Search for the cell housing the specified text and yield its (x, y) center coordinate. 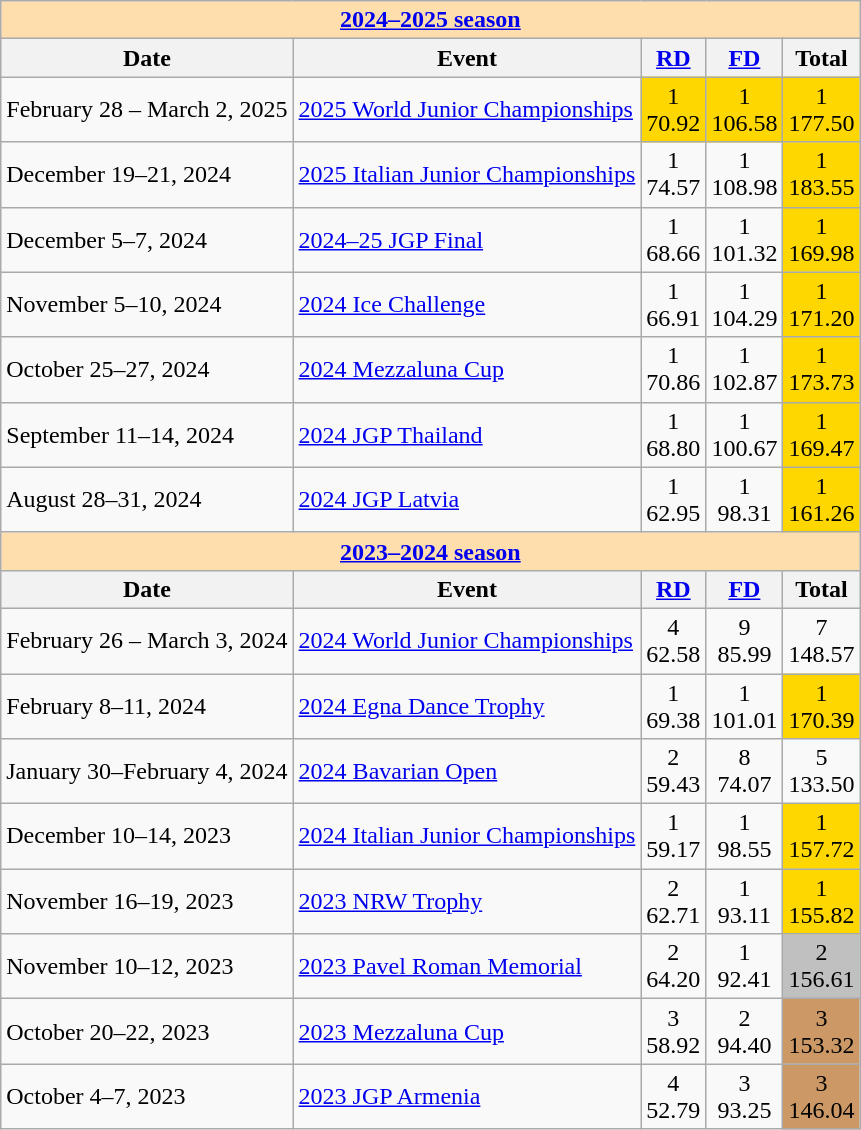
1 161.26 (822, 500)
2 94.40 (744, 1032)
1 170.39 (822, 706)
1 70.92 (674, 110)
3 146.04 (822, 1096)
1 92.41 (744, 966)
1 66.91 (674, 304)
2023 Pavel Roman Memorial (467, 966)
1 101.01 (744, 706)
1 74.57 (674, 174)
1 173.73 (822, 370)
August 28–31, 2024 (147, 500)
October 20–22, 2023 (147, 1032)
7 148.57 (822, 640)
1 100.67 (744, 434)
2023 JGP Armenia (467, 1096)
2024 JGP Thailand (467, 434)
2023–2024 season (430, 551)
1 108.98 (744, 174)
1 68.80 (674, 434)
2025 World Junior Championships (467, 110)
2024 Ice Challenge (467, 304)
2 59.43 (674, 772)
4 62.58 (674, 640)
December 5–7, 2024 (147, 240)
1 69.38 (674, 706)
1 93.11 (744, 902)
December 19–21, 2024 (147, 174)
1 68.66 (674, 240)
5 133.50 (822, 772)
2024 Mezzaluna Cup (467, 370)
February 8–11, 2024 (147, 706)
September 11–14, 2024 (147, 434)
October 4–7, 2023 (147, 1096)
1 183.55 (822, 174)
3 58.92 (674, 1032)
1 98.55 (744, 836)
1 102.87 (744, 370)
January 30–February 4, 2024 (147, 772)
1 106.58 (744, 110)
2 156.61 (822, 966)
November 10–12, 2023 (147, 966)
1 101.32 (744, 240)
2024 JGP Latvia (467, 500)
2023 NRW Trophy (467, 902)
1 177.50 (822, 110)
8 74.07 (744, 772)
2025 Italian Junior Championships (467, 174)
1 157.72 (822, 836)
November 16–19, 2023 (147, 902)
9 85.99 (744, 640)
1 59.17 (674, 836)
2024 Italian Junior Championships (467, 836)
1 70.86 (674, 370)
1 104.29 (744, 304)
1 169.47 (822, 434)
December 10–14, 2023 (147, 836)
2 64.20 (674, 966)
3 153.32 (822, 1032)
1 171.20 (822, 304)
3 93.25 (744, 1096)
February 28 – March 2, 2025 (147, 110)
1 62.95 (674, 500)
2024 Bavarian Open (467, 772)
October 25–27, 2024 (147, 370)
1 98.31 (744, 500)
2 62.71 (674, 902)
1 169.98 (822, 240)
2024–25 JGP Final (467, 240)
4 52.79 (674, 1096)
November 5–10, 2024 (147, 304)
2024 World Junior Championships (467, 640)
2023 Mezzaluna Cup (467, 1032)
February 26 – March 3, 2024 (147, 640)
2024–2025 season (430, 20)
1 155.82 (822, 902)
2024 Egna Dance Trophy (467, 706)
